Return [x, y] of the center of cell containing provided text 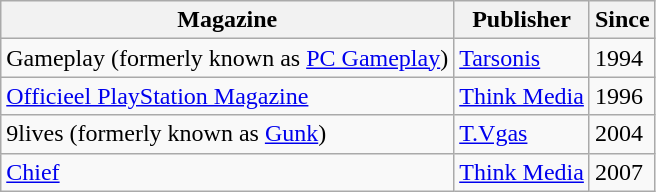
Publisher [522, 20]
9lives (formerly known as Gunk) [228, 134]
Since [622, 20]
1996 [622, 96]
2004 [622, 134]
Tarsonis [522, 58]
Magazine [228, 20]
2007 [622, 172]
Officieel PlayStation Magazine [228, 96]
Gameplay (formerly known as PC Gameplay) [228, 58]
Chief [228, 172]
T.Vgas [522, 134]
1994 [622, 58]
